Scan for the cell matching the given text and deliver its (x, y) coordinate at center. 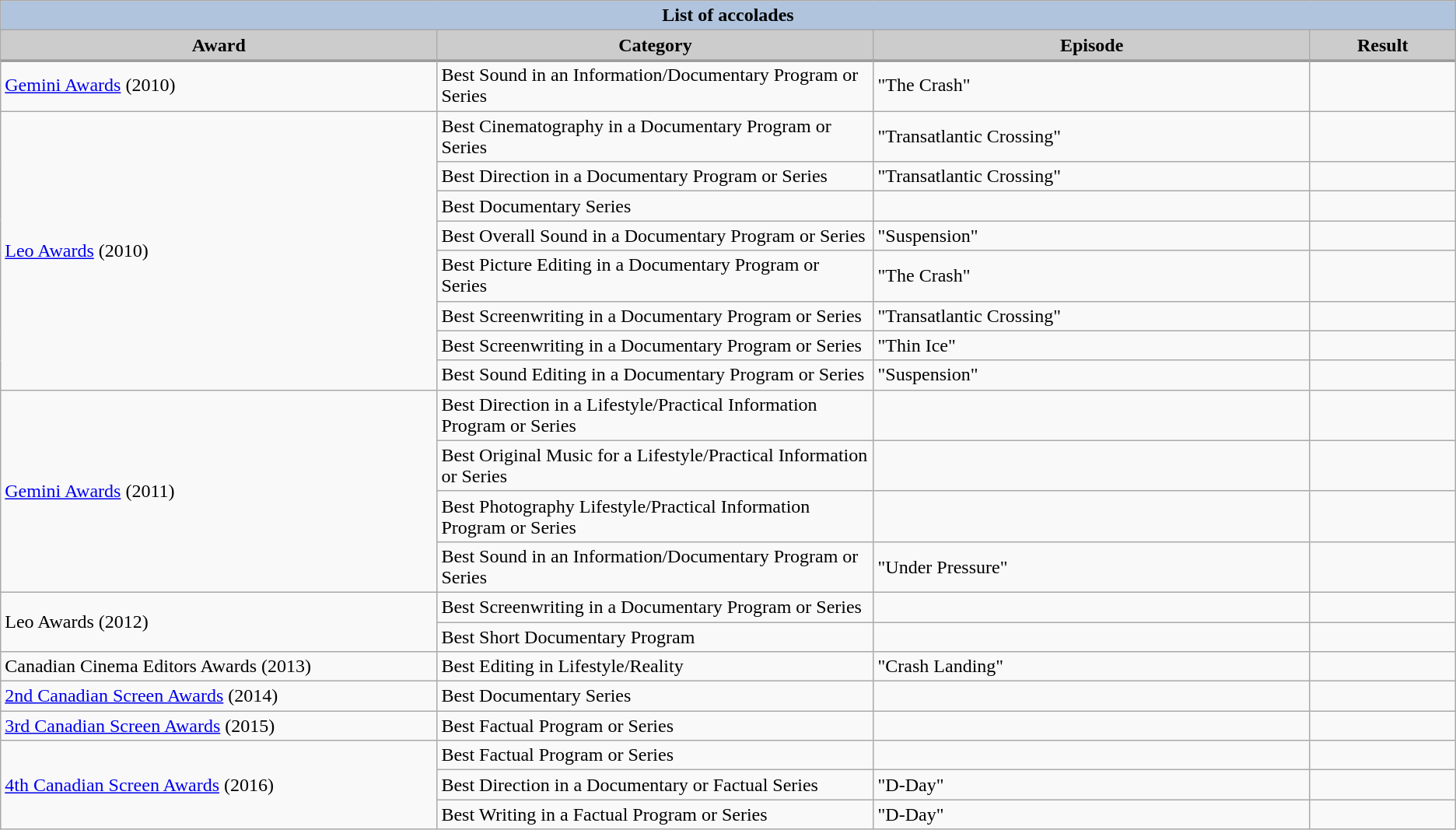
Best Picture Editing in a Documentary Program or Series (655, 275)
Best Original Music for a Lifestyle/Practical Information or Series (655, 465)
Best Photography Lifestyle/Practical Information Program or Series (655, 517)
Episode (1092, 45)
Best Direction in a Documentary or Factual Series (655, 785)
Best Editing in Lifestyle/Reality (655, 667)
Best Direction in a Lifestyle/Practical Information Program or Series (655, 415)
"Thin Ice" (1092, 345)
Gemini Awards (2010) (219, 86)
Best Short Documentary Program (655, 637)
Best Writing in a Factual Program or Series (655, 814)
Leo Awards (2012) (219, 622)
Gemini Awards (2011) (219, 491)
"Under Pressure" (1092, 566)
Canadian Cinema Editors Awards (2013) (219, 667)
"Crash Landing" (1092, 667)
Best Direction in a Documentary Program or Series (655, 177)
Best Overall Sound in a Documentary Program or Series (655, 236)
List of accolades (728, 16)
Result (1383, 45)
Best Sound Editing in a Documentary Program or Series (655, 375)
Best Cinematography in a Documentary Program or Series (655, 137)
Award (219, 45)
2nd Canadian Screen Awards (2014) (219, 696)
Category (655, 45)
3rd Canadian Screen Awards (2015) (219, 726)
Leo Awards (2010) (219, 250)
4th Canadian Screen Awards (2016) (219, 785)
